Extract the [x, y] coordinate from the center of the cell holding the provided text.  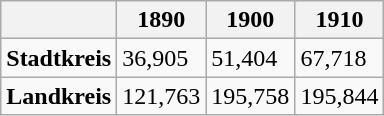
Landkreis [59, 96]
121,763 [162, 96]
36,905 [162, 58]
1910 [340, 20]
67,718 [340, 58]
1900 [250, 20]
195,844 [340, 96]
51,404 [250, 58]
1890 [162, 20]
195,758 [250, 96]
Stadtkreis [59, 58]
